Determine the [x, y] coordinate at the center of the cell enclosing the given text.  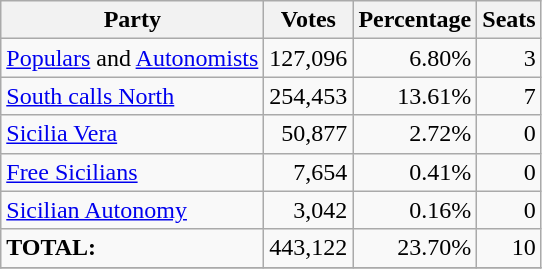
7,654 [308, 172]
127,096 [308, 58]
Party [132, 20]
South calls North [132, 96]
10 [509, 248]
0.16% [415, 210]
254,453 [308, 96]
Votes [308, 20]
0.41% [415, 172]
50,877 [308, 134]
3 [509, 58]
3,042 [308, 210]
Seats [509, 20]
23.70% [415, 248]
7 [509, 96]
443,122 [308, 248]
13.61% [415, 96]
6.80% [415, 58]
Populars and Autonomists [132, 58]
2.72% [415, 134]
Free Sicilians [132, 172]
TOTAL: [132, 248]
Sicilia Vera [132, 134]
Sicilian Autonomy [132, 210]
Percentage [415, 20]
